Return (X, Y) of the center of cell containing provided text 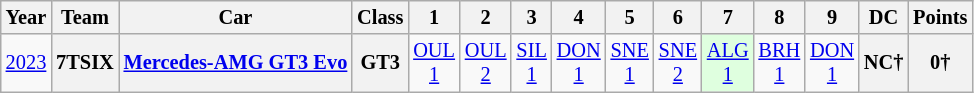
DC (884, 17)
2 (486, 17)
5 (630, 17)
1 (434, 17)
GT3 (380, 63)
OUL1 (434, 63)
0† (940, 63)
8 (780, 17)
Team (84, 17)
7 (728, 17)
3 (531, 17)
Mercedes-AMG GT3 Evo (236, 63)
NC† (884, 63)
2023 (26, 63)
Class (380, 17)
OUL2 (486, 63)
Points (940, 17)
4 (579, 17)
SNE2 (678, 63)
BRH1 (780, 63)
Year (26, 17)
ALG1 (728, 63)
SNE1 (630, 63)
6 (678, 17)
9 (832, 17)
Car (236, 17)
7TSIX (84, 63)
SIL1 (531, 63)
